Provide the [x, y] coordinate of the cell's center where the given text is located.  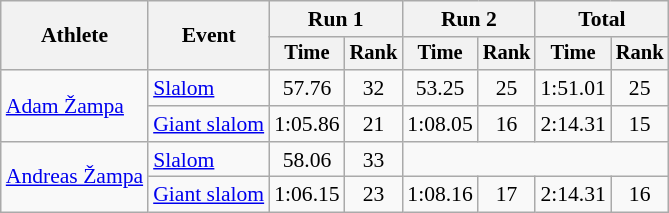
33 [374, 160]
23 [374, 195]
1:08.05 [440, 124]
Athlete [74, 36]
Andreas Žampa [74, 178]
15 [640, 124]
Run 2 [468, 19]
Run 1 [336, 19]
1:51.01 [572, 88]
53.25 [440, 88]
Event [208, 36]
21 [374, 124]
57.76 [306, 88]
32 [374, 88]
1:06.15 [306, 195]
Adam Žampa [74, 106]
Total [602, 19]
17 [507, 195]
1:05.86 [306, 124]
58.06 [306, 160]
1:08.16 [440, 195]
